Capture the cell that displays the provided text and extract its (x, y) central coordinate. 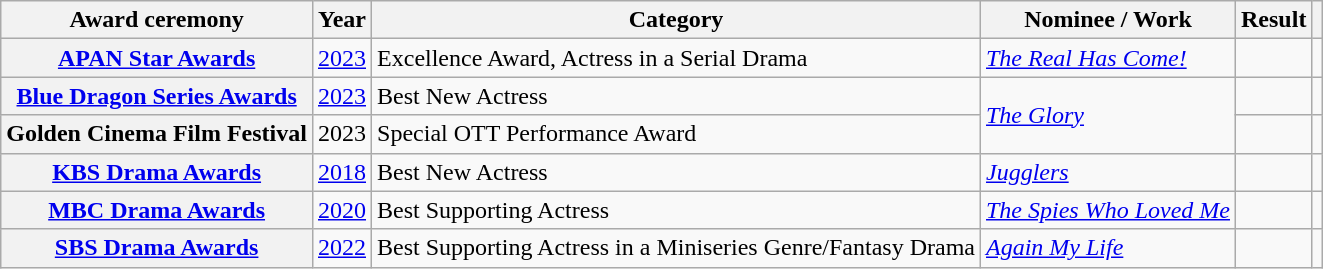
Blue Dragon Series Awards (157, 96)
2018 (342, 172)
2020 (342, 210)
Best Supporting Actress in a Miniseries Genre/Fantasy Drama (676, 248)
Excellence Award, Actress in a Serial Drama (676, 58)
SBS Drama Awards (157, 248)
Year (342, 20)
Special OTT Performance Award (676, 134)
Jugglers (1108, 172)
Award ceremony (157, 20)
Golden Cinema Film Festival (157, 134)
APAN Star Awards (157, 58)
Again My Life (1108, 248)
Category (676, 20)
KBS Drama Awards (157, 172)
Best Supporting Actress (676, 210)
2022 (342, 248)
MBC Drama Awards (157, 210)
The Spies Who Loved Me (1108, 210)
Nominee / Work (1108, 20)
The Real Has Come! (1108, 58)
The Glory (1108, 115)
Result (1274, 20)
